Return (x, y) of the center of cell containing provided text 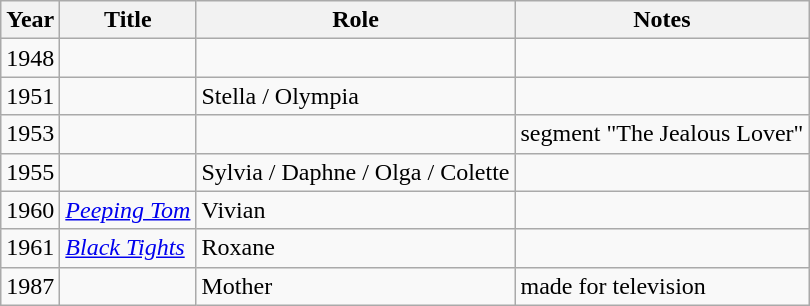
Roxane (356, 248)
Mother (356, 286)
1948 (30, 58)
1960 (30, 210)
1987 (30, 286)
Stella / Olympia (356, 96)
Year (30, 20)
Peeping Tom (128, 210)
segment "The Jealous Lover" (662, 134)
1951 (30, 96)
1955 (30, 172)
Vivian (356, 210)
Notes (662, 20)
Title (128, 20)
1961 (30, 248)
Sylvia / Daphne / Olga / Colette (356, 172)
Black Tights (128, 248)
1953 (30, 134)
Role (356, 20)
made for television (662, 286)
